Detect which cell encompasses the target text, then output its (X, Y) center coordinate. 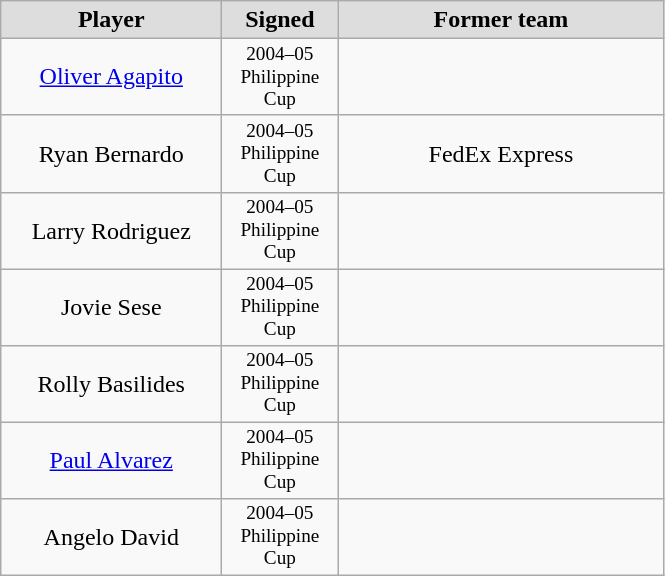
Angelo David (112, 538)
Ryan Bernardo (112, 154)
Oliver Agapito (112, 78)
FedEx Express (501, 154)
Signed (280, 20)
Former team (501, 20)
Larry Rodriguez (112, 230)
Paul Alvarez (112, 460)
Player (112, 20)
Rolly Basilides (112, 384)
Jovie Sese (112, 308)
